For the text-containing cell, return its midpoint in [X, Y] coordinate format. 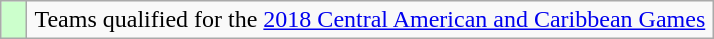
Teams qualified for the 2018 Central American and Caribbean Games [370, 20]
